Return the [x, y] coordinate for the center point of the cell that contains the specified text.  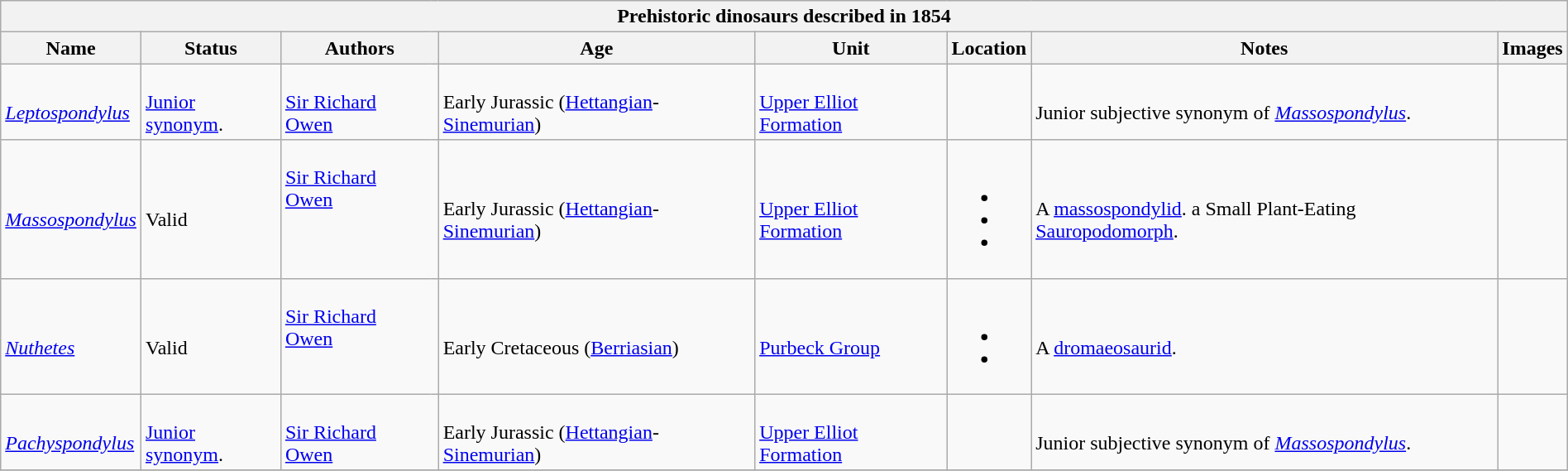
Leptospondylus [71, 102]
Early Cretaceous (Berriasian) [596, 336]
Unit [851, 48]
Name [71, 48]
Status [210, 48]
A dromaeosaurid. [1264, 336]
Images [1532, 48]
Authors [359, 48]
Massospondylus [71, 209]
Prehistoric dinosaurs described in 1854 [784, 17]
A massospondylid. a Small Plant-Eating Sauropodomorph. [1264, 209]
Pachyspondylus [71, 432]
Nuthetes [71, 336]
Age [596, 48]
Notes [1264, 48]
Purbeck Group [851, 336]
Location [989, 48]
